Return the [x, y] coordinate for the center point of the cell that contains the specified text.  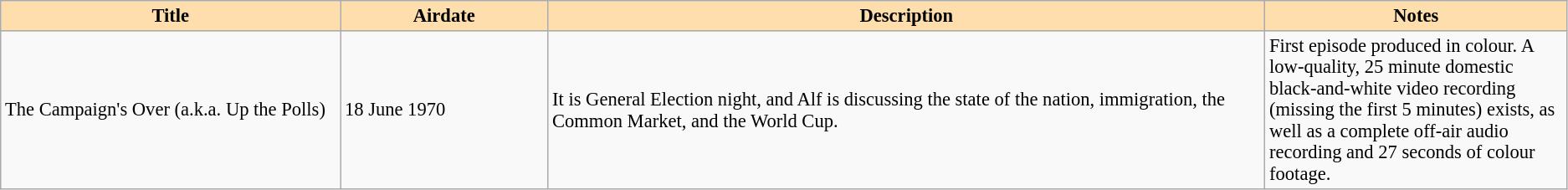
Airdate [444, 16]
Title [171, 16]
Description [907, 16]
18 June 1970 [444, 110]
It is General Election night, and Alf is discussing the state of the nation, immigration, the Common Market, and the World Cup. [907, 110]
The Campaign's Over (a.k.a. Up the Polls) [171, 110]
Notes [1416, 16]
